Scan for the cell matching the given text and deliver its (X, Y) coordinate at center. 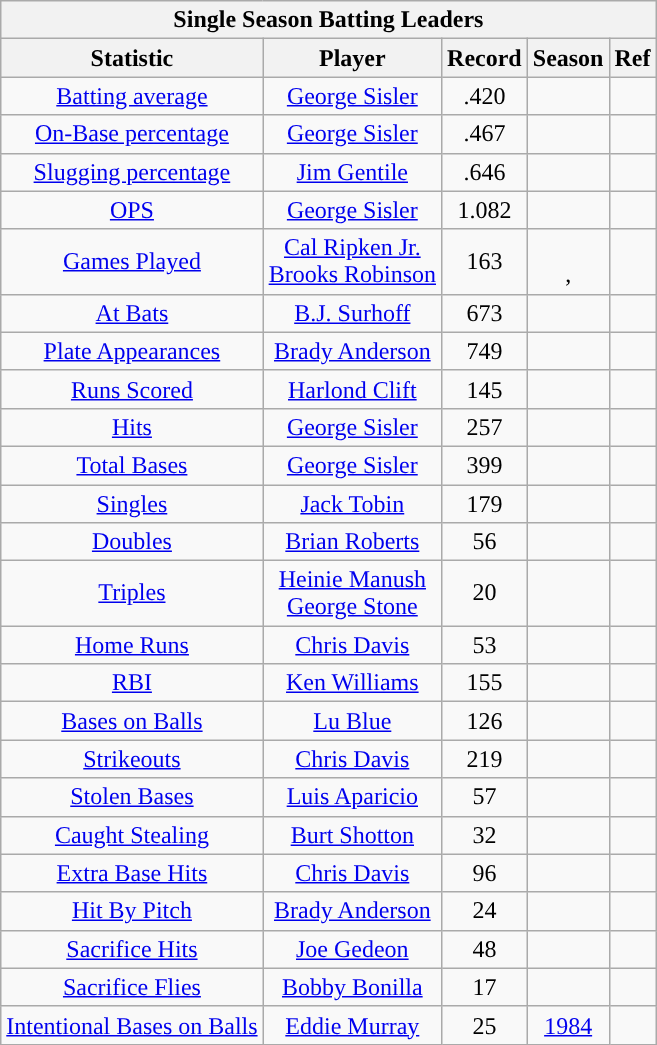
Plate Appearances (132, 351)
Intentional Bases on Balls (132, 1025)
On-Base percentage (132, 134)
Ref (632, 58)
At Bats (132, 313)
163 (485, 262)
Statistic (132, 58)
.420 (485, 96)
Slugging percentage (132, 172)
Sacrifice Flies (132, 987)
Singles (132, 503)
24 (485, 911)
Total Bases (132, 465)
96 (485, 873)
Player (352, 58)
Triples (132, 594)
Jack Tobin (352, 503)
Brian Roberts (352, 542)
Season (568, 58)
Bobby Bonilla (352, 987)
126 (485, 721)
219 (485, 759)
56 (485, 542)
Harlond Clift (352, 389)
Games Played (132, 262)
Burt Shotton (352, 835)
145 (485, 389)
.467 (485, 134)
B.J. Surhoff (352, 313)
Runs Scored (132, 389)
1984 (568, 1025)
Luis Aparicio (352, 797)
Ken Williams (352, 683)
RBI (132, 683)
Doubles (132, 542)
1.082 (485, 210)
, (568, 262)
749 (485, 351)
57 (485, 797)
Eddie Murray (352, 1025)
Jim Gentile (352, 172)
Heinie ManushGeorge Stone (352, 594)
20 (485, 594)
Batting average (132, 96)
Joe Gedeon (352, 949)
.646 (485, 172)
179 (485, 503)
48 (485, 949)
Strikeouts (132, 759)
Hits (132, 427)
Caught Stealing (132, 835)
Hit By Pitch (132, 911)
Home Runs (132, 645)
155 (485, 683)
32 (485, 835)
Lu Blue (352, 721)
53 (485, 645)
Extra Base Hits (132, 873)
17 (485, 987)
Stolen Bases (132, 797)
OPS (132, 210)
673 (485, 313)
Sacrifice Hits (132, 949)
Cal Ripken Jr.Brooks Robinson (352, 262)
Record (485, 58)
Bases on Balls (132, 721)
25 (485, 1025)
399 (485, 465)
257 (485, 427)
Single Season Batting Leaders (328, 20)
